Locate the cell with the specified text and output its (x, y) center coordinate. 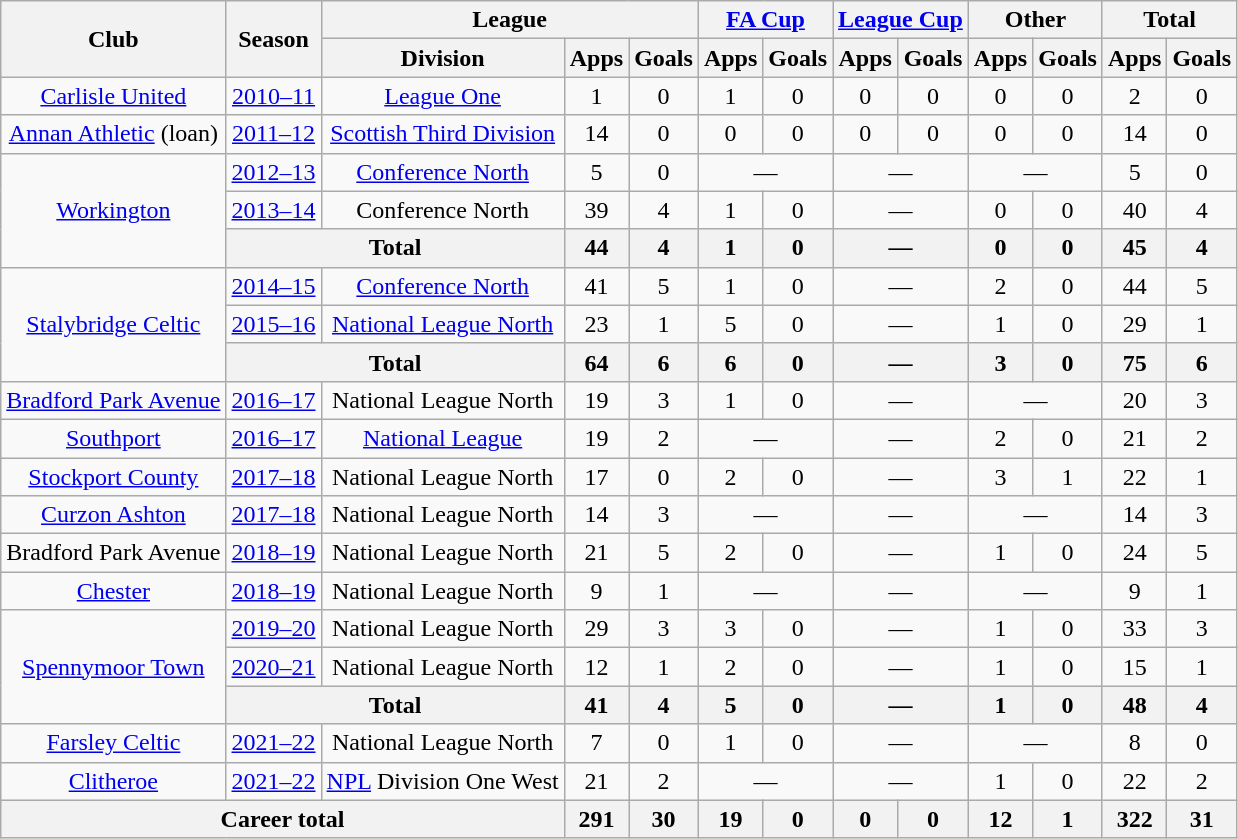
31 (1202, 819)
64 (596, 362)
League (510, 20)
20 (1134, 400)
2015–16 (274, 324)
2013–14 (274, 210)
League One (442, 96)
23 (596, 324)
2010–11 (274, 96)
8 (1134, 743)
Clitheroe (114, 781)
Workington (114, 210)
League Cup (901, 20)
30 (664, 819)
Other (1035, 20)
Stalybridge Celtic (114, 324)
Annan Athletic (loan) (114, 134)
Division (442, 58)
75 (1134, 362)
48 (1134, 705)
Season (274, 39)
Scottish Third Division (442, 134)
National League (442, 438)
24 (1134, 553)
Chester (114, 591)
2020–21 (274, 667)
Career total (282, 819)
33 (1134, 629)
2019–20 (274, 629)
NPL Division One West (442, 781)
40 (1134, 210)
Farsley Celtic (114, 743)
Stockport County (114, 477)
2011–12 (274, 134)
45 (1134, 248)
Curzon Ashton (114, 515)
Southport (114, 438)
Club (114, 39)
Carlisle United (114, 96)
FA Cup (765, 20)
Spennymoor Town (114, 667)
17 (596, 477)
2014–15 (274, 286)
2012–13 (274, 172)
15 (1134, 667)
291 (596, 819)
39 (596, 210)
7 (596, 743)
322 (1134, 819)
